Return the (X, Y) coordinate for the center point of the cell that contains the specified text.  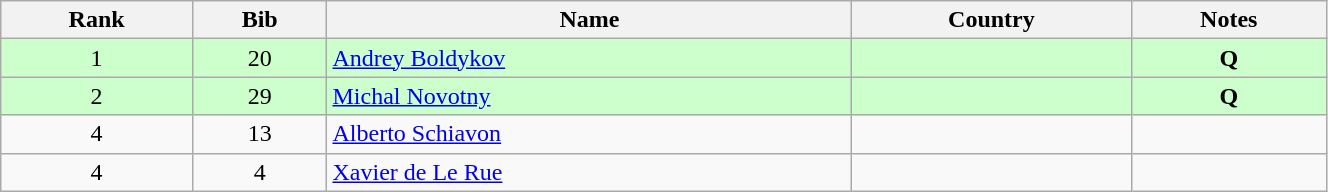
Michal Novotny (590, 96)
Alberto Schiavon (590, 134)
Notes (1228, 20)
Country (992, 20)
2 (97, 96)
20 (260, 58)
Name (590, 20)
1 (97, 58)
Bib (260, 20)
Rank (97, 20)
29 (260, 96)
Andrey Boldykov (590, 58)
Xavier de Le Rue (590, 172)
13 (260, 134)
